Search for the cell housing the specified text and yield its (x, y) center coordinate. 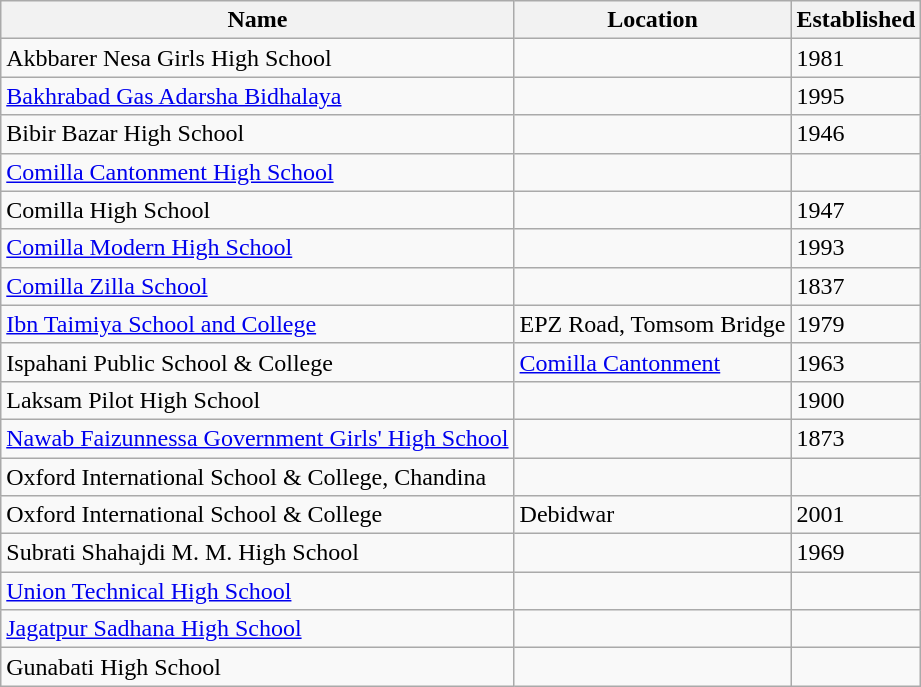
Gunabati High School (258, 667)
Comilla Modern High School (258, 248)
Ibn Taimiya School and College (258, 324)
1900 (856, 400)
Jagatpur Sadhana High School (258, 629)
Comilla High School (258, 210)
Akbbarer Nesa Girls High School (258, 58)
Subrati Shahajdi M. M. High School (258, 553)
Name (258, 20)
Debidwar (652, 515)
Bibir Bazar High School (258, 134)
Location (652, 20)
Ispahani Public School & College (258, 362)
1837 (856, 286)
Oxford International School & College (258, 515)
Nawab Faizunnessa Government Girls' High School (258, 438)
Bakhrabad Gas Adarsha Bidhalaya (258, 96)
1969 (856, 553)
1873 (856, 438)
2001 (856, 515)
Laksam Pilot High School (258, 400)
Comilla Cantonment (652, 362)
EPZ Road, Tomsom Bridge (652, 324)
1946 (856, 134)
1963 (856, 362)
1993 (856, 248)
Comilla Cantonment High School (258, 172)
1979 (856, 324)
Established (856, 20)
1947 (856, 210)
Comilla Zilla School (258, 286)
1981 (856, 58)
Union Technical High School (258, 591)
1995 (856, 96)
Oxford International School & College, Chandina (258, 477)
